For the text-containing cell, return its midpoint in (x, y) coordinate format. 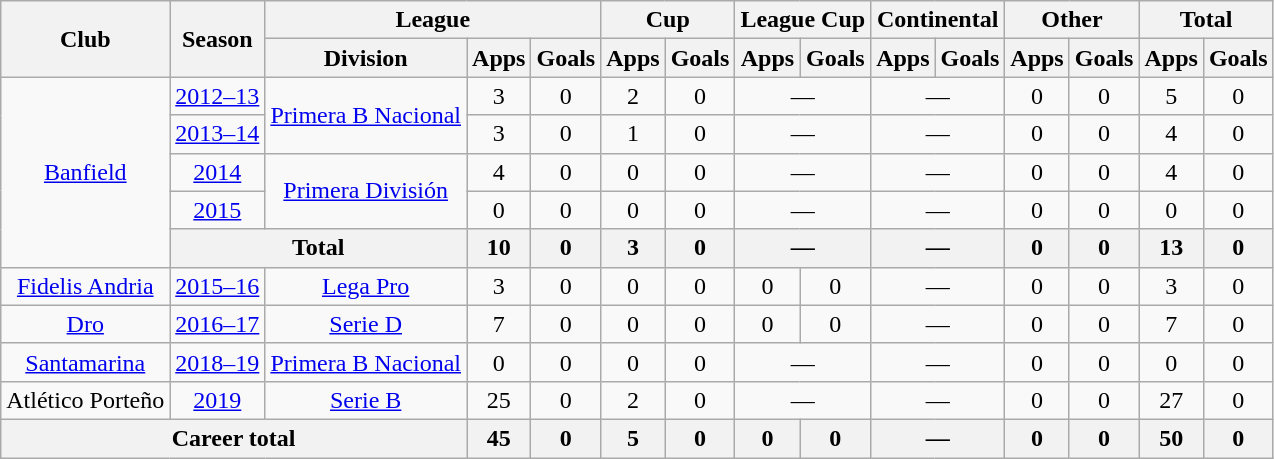
Fidelis Andria (86, 286)
Division (366, 58)
45 (499, 438)
2013–14 (218, 134)
50 (1171, 438)
2018–19 (218, 362)
Banfield (86, 172)
27 (1171, 400)
Lega Pro (366, 286)
Career total (234, 438)
League Cup (803, 20)
Primera División (366, 191)
2015–16 (218, 286)
2012–13 (218, 96)
Dro (86, 324)
2014 (218, 172)
2016–17 (218, 324)
2015 (218, 210)
Other (1072, 20)
Season (218, 39)
Cup (668, 20)
League (433, 20)
10 (499, 248)
Club (86, 39)
1 (633, 134)
Serie D (366, 324)
Atlético Porteño (86, 400)
25 (499, 400)
2019 (218, 400)
13 (1171, 248)
Serie B (366, 400)
Continental (938, 20)
Santamarina (86, 362)
